Provide the (X, Y) coordinate of the cell's center where the given text is located.  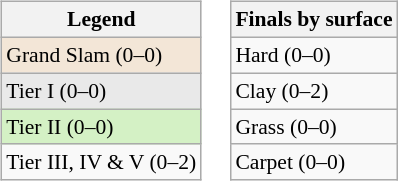
Hard (0–0) (314, 55)
Grand Slam (0–0) (101, 55)
Carpet (0–0) (314, 162)
Tier III, IV & V (0–2) (101, 162)
Clay (0–2) (314, 91)
Finals by surface (314, 20)
Tier II (0–0) (101, 127)
Tier I (0–0) (101, 91)
Grass (0–0) (314, 127)
Legend (101, 20)
